Extract the (X, Y) coordinate from the center of the cell holding the provided text.  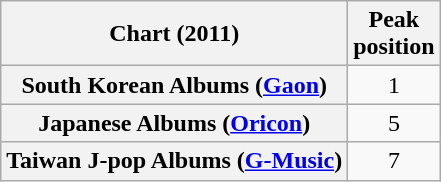
Japanese Albums (Oricon) (174, 123)
Chart (2011) (174, 34)
7 (394, 161)
5 (394, 123)
1 (394, 85)
Peakposition (394, 34)
Taiwan J-pop Albums (G-Music) (174, 161)
South Korean Albums (Gaon) (174, 85)
